Find where the given text appears and provide that cell's center as [x, y] coordinate. 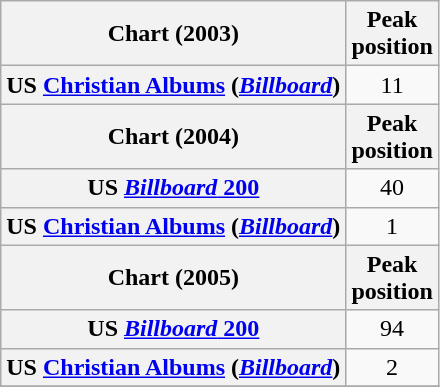
2 [392, 367]
Chart (2005) [174, 278]
1 [392, 226]
94 [392, 329]
Chart (2004) [174, 136]
40 [392, 188]
Chart (2003) [174, 34]
11 [392, 85]
